Detect which cell encompasses the target text, then output its (x, y) center coordinate. 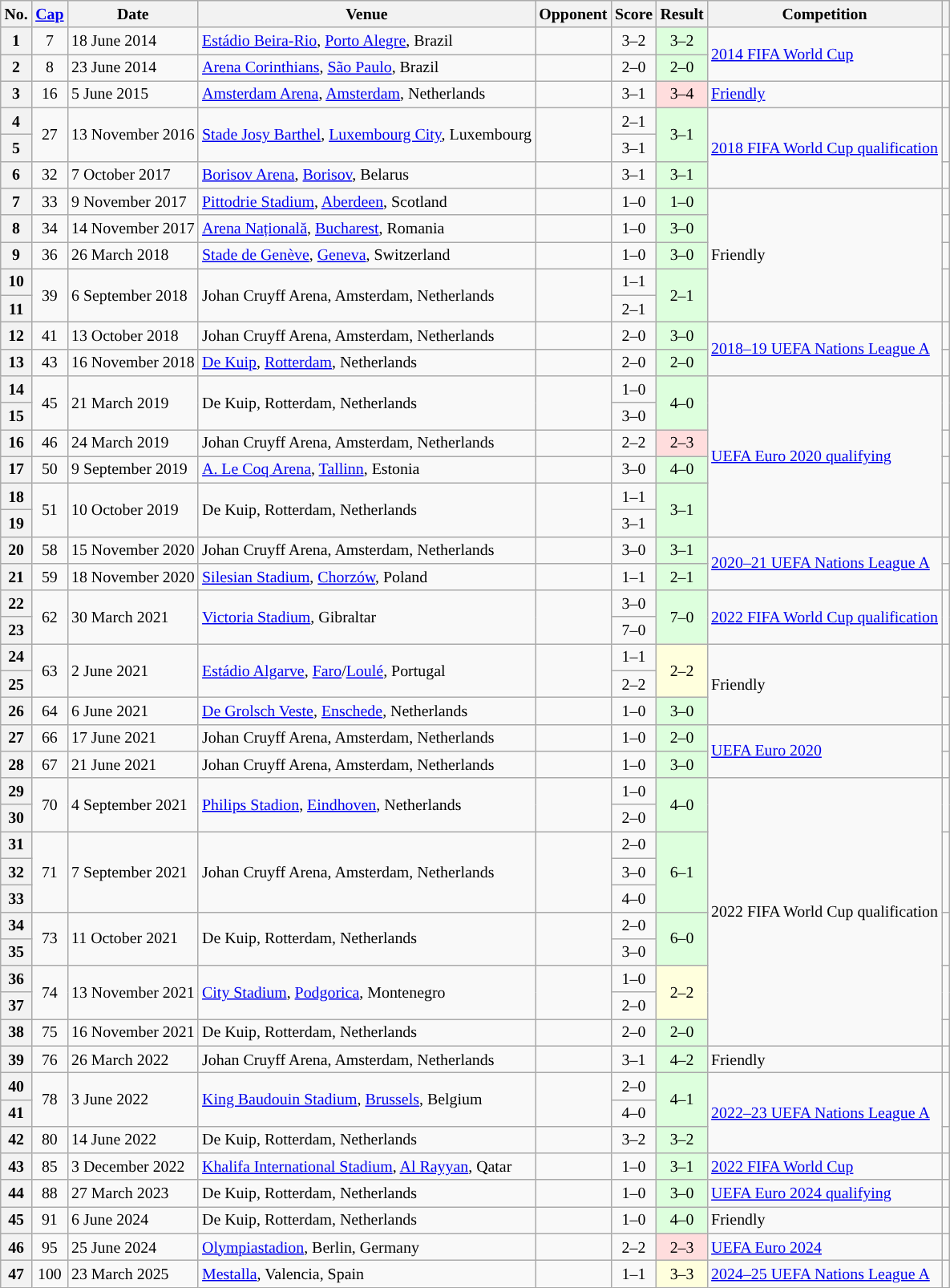
64 (50, 711)
4 (16, 122)
2022 FIFA World Cup (824, 1166)
2018–19 UEFA Nations League A (824, 350)
17 June 2021 (133, 738)
50 (50, 470)
23 March 2025 (133, 1274)
4–2 (682, 1059)
4 September 2021 (133, 805)
Philips Stadion, Eindhoven, Netherlands (366, 805)
14 November 2017 (133, 228)
23 (16, 630)
UEFA Euro 2024 qualifying (824, 1193)
5 (16, 148)
58 (50, 550)
24 (16, 658)
3–4 (682, 95)
9 November 2017 (133, 202)
16 November 2021 (133, 1033)
Stade de Genève, Geneva, Switzerland (366, 255)
22 (16, 603)
15 (16, 415)
Stade Josy Barthel, Luxembourg City, Luxembourg (366, 135)
6 (16, 175)
2014 FIFA World Cup (824, 55)
10 (16, 282)
62 (50, 618)
100 (50, 1274)
City Stadium, Podgorica, Montenegro (366, 993)
No. (16, 14)
Silesian Stadium, Chorzów, Poland (366, 577)
6 June 2021 (133, 711)
2018 FIFA World Cup qualification (824, 148)
Mestalla, Valencia, Spain (366, 1274)
3 December 2022 (133, 1166)
9 (16, 255)
UEFA Euro 2020 (824, 751)
9 September 2019 (133, 470)
Cap (50, 14)
5 June 2015 (133, 95)
Khalifa International Stadium, Al Rayyan, Qatar (366, 1166)
Borisov Arena, Borisov, Belarus (366, 175)
40 (16, 1086)
59 (50, 577)
3–3 (682, 1274)
Pittodrie Stadium, Aberdeen, Scotland (366, 202)
91 (50, 1221)
Estádio Beira-Rio, Porto Alegre, Brazil (366, 40)
13 (16, 363)
25 (16, 685)
A. Le Coq Arena, Tallinn, Estonia (366, 470)
21 March 2019 (133, 403)
80 (50, 1140)
28 (16, 765)
15 November 2020 (133, 550)
14 (16, 390)
12 (16, 335)
2 (16, 67)
3 (16, 95)
De Grolsch Veste, Enschede, Netherlands (366, 711)
27 March 2023 (133, 1193)
42 (16, 1140)
6 September 2018 (133, 295)
Amsterdam Arena, Amsterdam, Netherlands (366, 95)
13 November 2016 (133, 135)
26 (16, 711)
UEFA Euro 2024 (824, 1246)
18 November 2020 (133, 577)
88 (50, 1193)
51 (50, 510)
20 (16, 550)
Victoria Stadium, Gibraltar (366, 618)
44 (16, 1193)
30 March 2021 (133, 618)
6–1 (682, 872)
76 (50, 1059)
85 (50, 1166)
Estádio Algarve, Faro/Loulé, Portugal (366, 670)
13 October 2018 (133, 335)
10 October 2019 (133, 510)
2020–21 UEFA Nations League A (824, 563)
Opponent (574, 14)
11 October 2021 (133, 938)
14 June 2022 (133, 1140)
71 (50, 872)
70 (50, 805)
2024–25 UEFA Nations League A (824, 1274)
25 June 2024 (133, 1246)
Score (633, 14)
6 June 2024 (133, 1221)
13 November 2021 (133, 993)
King Baudouin Stadium, Brussels, Belgium (366, 1100)
63 (50, 670)
21 (16, 577)
Result (682, 14)
17 (16, 470)
1 (16, 40)
6–0 (682, 938)
Date (133, 14)
26 March 2018 (133, 255)
4–1 (682, 1100)
67 (50, 765)
35 (16, 953)
11 (16, 310)
2022–23 UEFA Nations League A (824, 1113)
3 June 2022 (133, 1100)
31 (16, 845)
95 (50, 1246)
18 (16, 497)
2 June 2021 (133, 670)
16 November 2018 (133, 363)
Olympiastadion, Berlin, Germany (366, 1246)
47 (16, 1274)
37 (16, 1006)
26 March 2022 (133, 1059)
18 June 2014 (133, 40)
7 October 2017 (133, 175)
19 (16, 523)
Arena Națională, Bucharest, Romania (366, 228)
23 June 2014 (133, 67)
Competition (824, 14)
Venue (366, 14)
29 (16, 791)
74 (50, 993)
66 (50, 738)
30 (16, 818)
UEFA Euro 2020 qualifying (824, 457)
78 (50, 1100)
24 March 2019 (133, 443)
7 September 2021 (133, 872)
75 (50, 1033)
Arena Corinthians, São Paulo, Brazil (366, 67)
21 June 2021 (133, 765)
38 (16, 1033)
73 (50, 938)
